Determine the (x, y) coordinate at the center of the cell enclosing the given text.  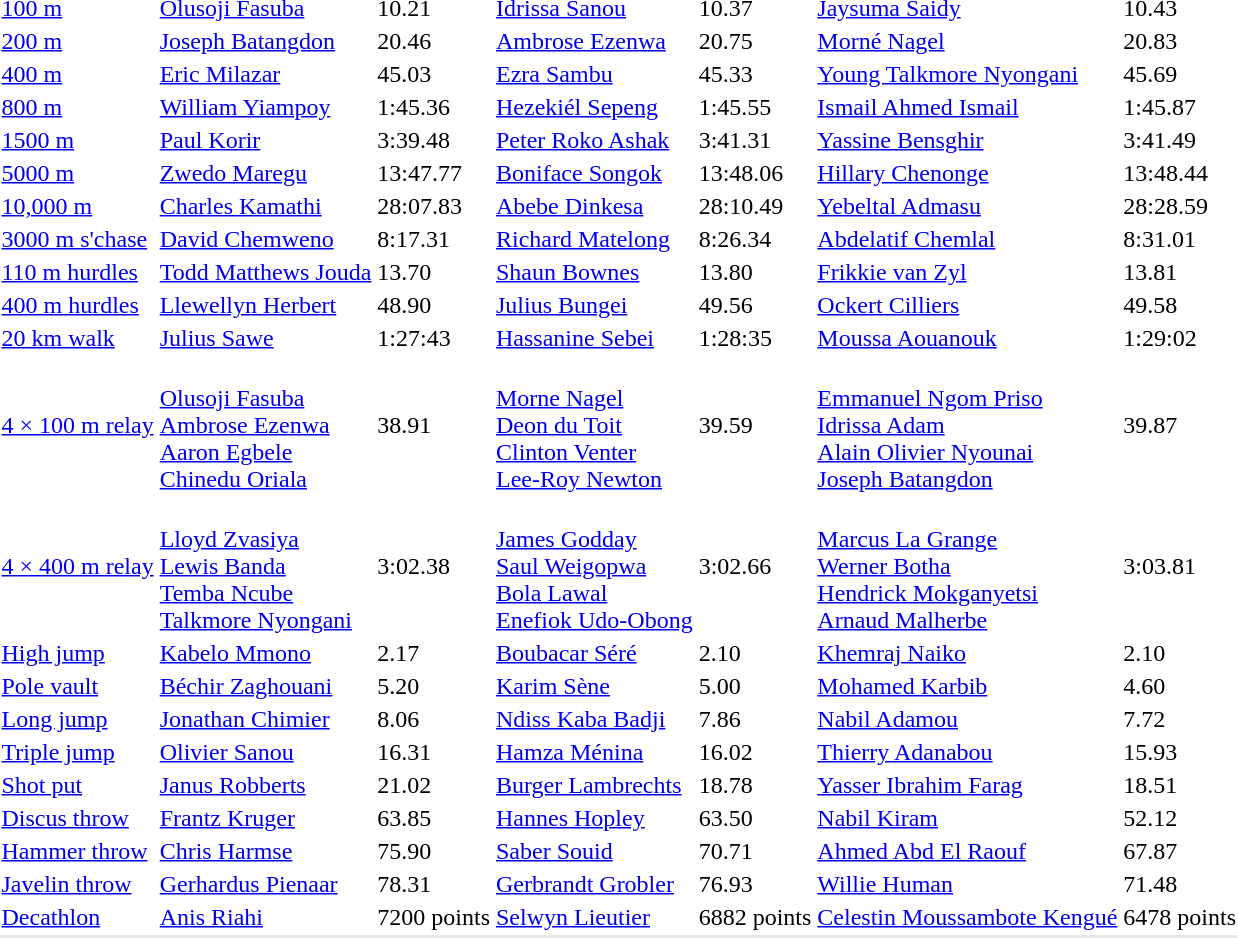
76.93 (755, 884)
70.71 (755, 851)
3000 m s'chase (78, 239)
Ambrose Ezenwa (595, 41)
Hannes Hopley (595, 818)
Pole vault (78, 686)
16.31 (434, 752)
200 m (78, 41)
63.50 (755, 818)
20.46 (434, 41)
5.20 (434, 686)
Moussa Aouanouk (968, 338)
1:45.55 (755, 107)
7200 points (434, 917)
38.91 (434, 425)
8:26.34 (755, 239)
Paul Korir (266, 140)
Zwedo Maregu (266, 173)
Hassanine Sebei (595, 338)
6478 points (1180, 917)
13.70 (434, 272)
Discus throw (78, 818)
David Chemweno (266, 239)
Celestin Moussambote Kengué (968, 917)
Gerhardus Pienaar (266, 884)
Shaun Bownes (595, 272)
15.93 (1180, 752)
Hamza Ménina (595, 752)
5.00 (755, 686)
4.60 (1180, 686)
James GoddaySaul WeigopwaBola LawalEnefiok Udo-Obong (595, 566)
800 m (78, 107)
Boniface Songok (595, 173)
Olusoji FasubaAmbrose EzenwaAaron EgbeleChinedu Oriala (266, 425)
4 × 100 m relay (78, 425)
Selwyn Lieutier (595, 917)
Karim Sène (595, 686)
8:31.01 (1180, 239)
Decathlon (78, 917)
16.02 (755, 752)
Nabil Adamou (968, 719)
Shot put (78, 785)
48.90 (434, 305)
Janus Robberts (266, 785)
Joseph Batangdon (266, 41)
20.75 (755, 41)
71.48 (1180, 884)
Willie Human (968, 884)
Hillary Chenonge (968, 173)
Gerbrandt Grobler (595, 884)
3:02.66 (755, 566)
Yassine Bensghir (968, 140)
Yebeltal Admasu (968, 206)
Frantz Kruger (266, 818)
110 m hurdles (78, 272)
Anis Riahi (266, 917)
400 m (78, 74)
Morne NagelDeon du ToitClinton VenterLee-Roy Newton (595, 425)
4 × 400 m relay (78, 566)
6882 points (755, 917)
Ockert Cilliers (968, 305)
1500 m (78, 140)
Ahmed Abd El Raouf (968, 851)
Abebe Dinkesa (595, 206)
28:28.59 (1180, 206)
Marcus La GrangeWerner BothaHendrick MokganyetsiArnaud Malherbe (968, 566)
Julius Sawe (266, 338)
Hammer throw (78, 851)
7.72 (1180, 719)
78.31 (434, 884)
Ezra Sambu (595, 74)
Peter Roko Ashak (595, 140)
1:27:43 (434, 338)
49.56 (755, 305)
45.03 (434, 74)
Boubacar Séré (595, 653)
13:47.77 (434, 173)
8.06 (434, 719)
45.69 (1180, 74)
Chris Harmse (266, 851)
Charles Kamathi (266, 206)
Yasser Ibrahim Farag (968, 785)
Jonathan Chimier (266, 719)
2.17 (434, 653)
7.86 (755, 719)
Triple jump (78, 752)
Burger Lambrechts (595, 785)
75.90 (434, 851)
Young Talkmore Nyongani (968, 74)
13:48.06 (755, 173)
Nabil Kiram (968, 818)
67.87 (1180, 851)
Hezekiél Sepeng (595, 107)
3:02.38 (434, 566)
18.78 (755, 785)
Javelin throw (78, 884)
1:45.87 (1180, 107)
400 m hurdles (78, 305)
3:41.31 (755, 140)
Emmanuel Ngom PrisoIdrissa AdamAlain Olivier NyounaiJoseph Batangdon (968, 425)
High jump (78, 653)
28:07.83 (434, 206)
1:45.36 (434, 107)
18.51 (1180, 785)
Llewellyn Herbert (266, 305)
Olivier Sanou (266, 752)
1:28:35 (755, 338)
Eric Milazar (266, 74)
Frikkie van Zyl (968, 272)
Ismail Ahmed Ismail (968, 107)
5000 m (78, 173)
10,000 m (78, 206)
52.12 (1180, 818)
20.83 (1180, 41)
21.02 (434, 785)
Kabelo Mmono (266, 653)
3:03.81 (1180, 566)
Khemraj Naiko (968, 653)
39.59 (755, 425)
Richard Matelong (595, 239)
William Yiampoy (266, 107)
Lloyd ZvasiyaLewis BandaTemba NcubeTalkmore Nyongani (266, 566)
Long jump (78, 719)
3:41.49 (1180, 140)
Abdelatif Chemlal (968, 239)
13.80 (755, 272)
1:29:02 (1180, 338)
Morné Nagel (968, 41)
39.87 (1180, 425)
63.85 (434, 818)
Mohamed Karbib (968, 686)
Saber Souid (595, 851)
28:10.49 (755, 206)
Todd Matthews Jouda (266, 272)
Béchir Zaghouani (266, 686)
Thierry Adanabou (968, 752)
3:39.48 (434, 140)
20 km walk (78, 338)
45.33 (755, 74)
Ndiss Kaba Badji (595, 719)
Julius Bungei (595, 305)
8:17.31 (434, 239)
13.81 (1180, 272)
49.58 (1180, 305)
13:48.44 (1180, 173)
